Detect which cell encompasses the target text, then output its (x, y) center coordinate. 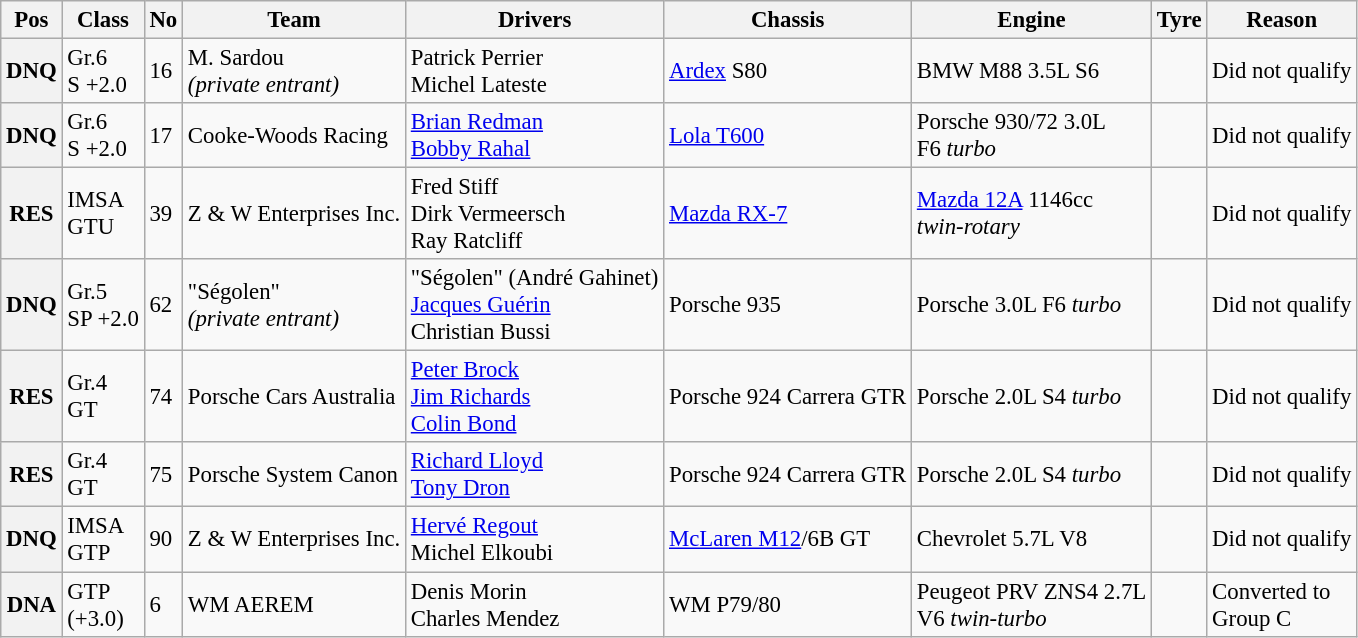
Reason (1282, 20)
17 (163, 136)
Porsche 935 (788, 305)
Cooke-Woods Racing (294, 136)
Class (103, 20)
Chevrolet 5.7L V8 (1032, 540)
GTP(+3.0) (103, 604)
"Ségolen" (André Gahinet) Jacques Guérin Christian Bussi (534, 305)
6 (163, 604)
Drivers (534, 20)
Lola T600 (788, 136)
Ardex S80 (788, 72)
Porsche 3.0L F6 turbo (1032, 305)
WM P79/80 (788, 604)
Pos (32, 20)
DNA (32, 604)
McLaren M12/6B GT (788, 540)
Mazda 12A 1146cc twin-rotary (1032, 214)
Converted toGroup C (1282, 604)
Porsche 930/72 3.0L F6 turbo (1032, 136)
62 (163, 305)
Peugeot PRV ZNS4 2.7L V6 twin-turbo (1032, 604)
Tyre (1180, 20)
Porsche System Canon (294, 474)
BMW M88 3.5L S6 (1032, 72)
Richard Lloyd Tony Dron (534, 474)
39 (163, 214)
Brian Redman Bobby Rahal (534, 136)
WM AEREM (294, 604)
Patrick Perrier Michel Lateste (534, 72)
Team (294, 20)
Engine (1032, 20)
"Ségolen"(private entrant) (294, 305)
No (163, 20)
Mazda RX-7 (788, 214)
Fred Stiff Dirk Vermeersch Ray Ratcliff (534, 214)
M. Sardou(private entrant) (294, 72)
IMSAGTP (103, 540)
Porsche Cars Australia (294, 397)
75 (163, 474)
Peter Brock Jim Richards Colin Bond (534, 397)
IMSAGTU (103, 214)
Chassis (788, 20)
Denis Morin Charles Mendez (534, 604)
Gr.5SP +2.0 (103, 305)
74 (163, 397)
90 (163, 540)
16 (163, 72)
Hervé Regout Michel Elkoubi (534, 540)
